Return (x, y) of the center of cell containing provided text 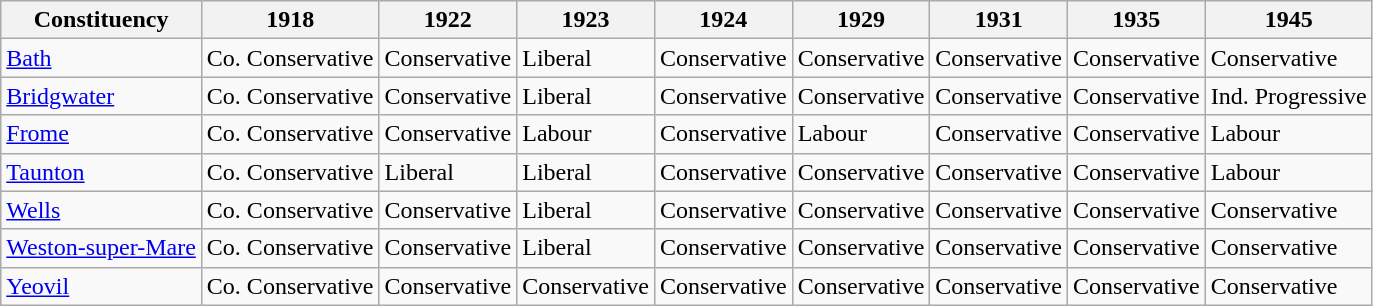
1923 (586, 20)
Ind. Progressive (1288, 96)
Weston-super-Mare (102, 248)
1945 (1288, 20)
1924 (723, 20)
Frome (102, 134)
Constituency (102, 20)
1922 (448, 20)
1918 (290, 20)
Taunton (102, 172)
Bridgwater (102, 96)
Bath (102, 58)
1929 (861, 20)
Yeovil (102, 286)
Wells (102, 210)
1931 (999, 20)
1935 (1137, 20)
